Pinpoint the cell where the given text exists, returning its [x, y] midpoint coordinate. 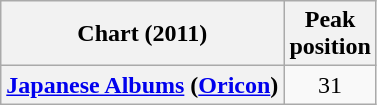
Chart (2011) [142, 34]
Peakposition [330, 34]
Japanese Albums (Oricon) [142, 85]
31 [330, 85]
